Find where the given text appears and provide that cell's center as [x, y] coordinate. 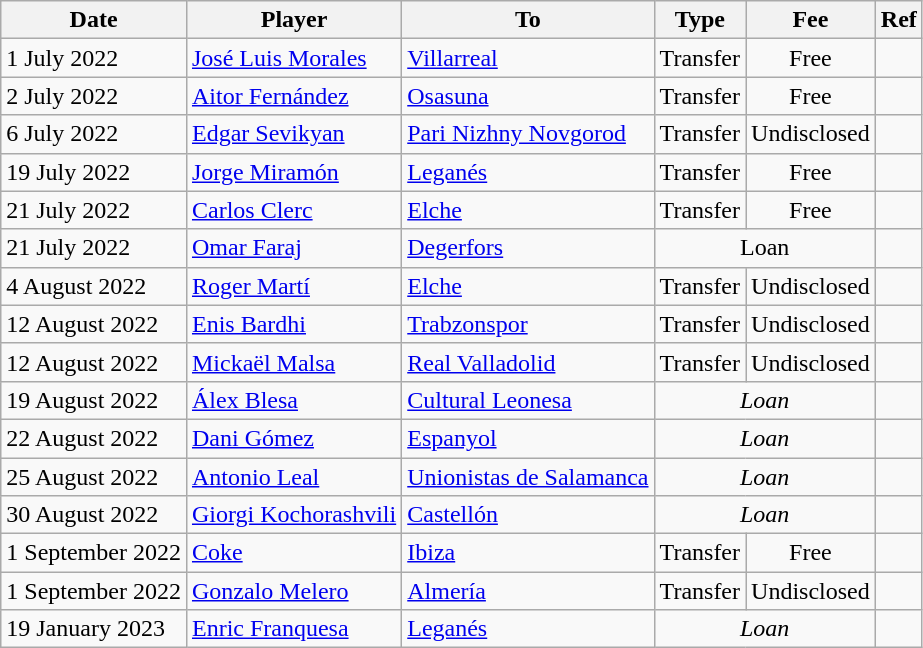
Giorgi Kochorashvili [294, 515]
Osasuna [528, 96]
Edgar Sevikyan [294, 134]
Ref [898, 20]
25 August 2022 [94, 477]
Enric Franquesa [294, 629]
2 July 2022 [94, 96]
Date [94, 20]
22 August 2022 [94, 438]
To [528, 20]
Player [294, 20]
Coke [294, 553]
Gonzalo Melero [294, 591]
Carlos Clerc [294, 210]
Pari Nizhny Novgorod [528, 134]
Enis Bardhi [294, 324]
Omar Faraj [294, 248]
Jorge Miramón [294, 172]
19 July 2022 [94, 172]
Mickaël Malsa [294, 362]
Dani Gómez [294, 438]
Aitor Fernández [294, 96]
30 August 2022 [94, 515]
Almería [528, 591]
Unionistas de Salamanca [528, 477]
Type [700, 20]
Real Valladolid [528, 362]
Fee [811, 20]
Antonio Leal [294, 477]
19 August 2022 [94, 400]
6 July 2022 [94, 134]
Cultural Leonesa [528, 400]
Villarreal [528, 58]
Trabzonspor [528, 324]
1 July 2022 [94, 58]
Ibiza [528, 553]
Álex Blesa [294, 400]
Castellón [528, 515]
Espanyol [528, 438]
Degerfors [528, 248]
José Luis Morales [294, 58]
Roger Martí [294, 286]
19 January 2023 [94, 629]
4 August 2022 [94, 286]
